Locate the cell with the specified text and output its (x, y) center coordinate. 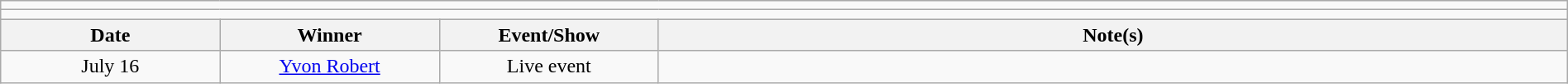
Yvon Robert (329, 67)
Live event (549, 67)
July 16 (111, 67)
Event/Show (549, 35)
Winner (329, 35)
Date (111, 35)
Note(s) (1113, 35)
